Find where the given text appears and provide that cell's center as (X, Y) coordinate. 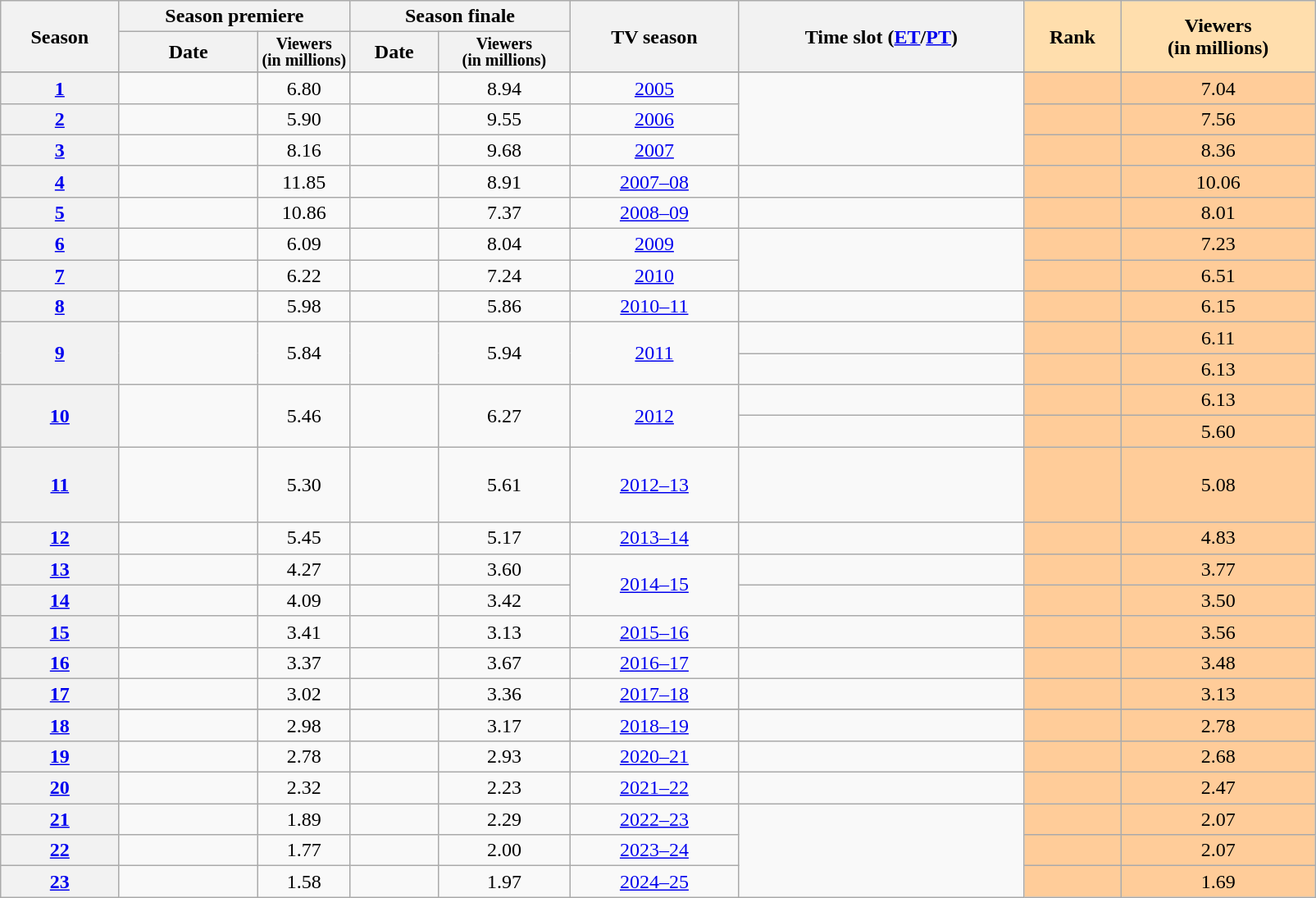
2009 (654, 244)
19 (60, 757)
Season premiere (235, 16)
2012–13 (654, 485)
1.69 (1218, 882)
5.60 (1218, 431)
Season finale (460, 16)
18 (60, 725)
22 (60, 850)
1.77 (304, 850)
7.56 (1218, 119)
2022–23 (654, 819)
2.23 (504, 788)
2.32 (304, 788)
3.77 (1218, 569)
1.97 (504, 882)
2008–09 (654, 213)
8.36 (1218, 150)
7.04 (1218, 88)
20 (60, 788)
3.48 (1218, 663)
1 (60, 88)
17 (60, 694)
15 (60, 631)
2015–16 (654, 631)
6.80 (304, 88)
5.94 (504, 353)
3.41 (304, 631)
2007–08 (654, 181)
2020–21 (654, 757)
2024–25 (654, 882)
6.22 (304, 276)
2.98 (304, 725)
1.58 (304, 882)
2021–22 (654, 788)
5.84 (304, 353)
5.90 (304, 119)
2006 (654, 119)
2016–17 (654, 663)
11 (60, 485)
2005 (654, 88)
3.67 (504, 663)
3.56 (1218, 631)
13 (60, 569)
8.16 (304, 150)
3.42 (504, 600)
8.91 (504, 181)
Rank (1072, 37)
5.61 (504, 485)
2023–24 (654, 850)
3.37 (304, 663)
8.94 (504, 88)
TV season (654, 37)
23 (60, 882)
2018–19 (654, 725)
6.27 (504, 416)
6.51 (1218, 276)
4.09 (304, 600)
2.29 (504, 819)
2012 (654, 416)
2.68 (1218, 757)
14 (60, 600)
6.11 (1218, 338)
3.36 (504, 694)
11.85 (304, 181)
6.15 (1218, 307)
2007 (654, 150)
5 (60, 213)
2014–15 (654, 585)
12 (60, 538)
3.17 (504, 725)
5.46 (304, 416)
4.27 (304, 569)
5.45 (304, 538)
8.01 (1218, 213)
6.09 (304, 244)
2010–11 (654, 307)
5.98 (304, 307)
3.50 (1218, 600)
9 (60, 353)
8.04 (504, 244)
3.60 (504, 569)
5.17 (504, 538)
5.86 (504, 307)
5.08 (1218, 485)
5.30 (304, 485)
2017–18 (654, 694)
7 (60, 276)
8 (60, 307)
7.24 (504, 276)
1.89 (304, 819)
2.00 (504, 850)
9.55 (504, 119)
10.86 (304, 213)
2 (60, 119)
3.02 (304, 694)
Season (60, 37)
9.68 (504, 150)
2011 (654, 353)
7.23 (1218, 244)
16 (60, 663)
4.83 (1218, 538)
4 (60, 181)
2.93 (504, 757)
7.37 (504, 213)
2.47 (1218, 788)
10.06 (1218, 181)
2013–14 (654, 538)
21 (60, 819)
2010 (654, 276)
10 (60, 416)
Time slot (ET/PT) (881, 37)
6 (60, 244)
3 (60, 150)
